Identify which cell holds the provided text, then report its (X, Y) central coordinate. 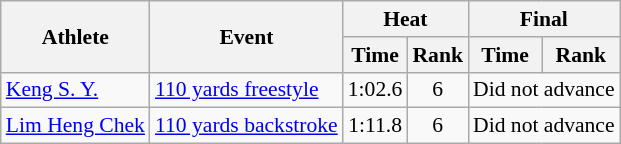
110 yards backstroke (246, 126)
1:02.6 (376, 90)
Keng S. Y. (76, 90)
110 yards freestyle (246, 90)
1:11.8 (376, 126)
Heat (406, 19)
Final (544, 19)
Athlete (76, 36)
Lim Heng Chek (76, 126)
Event (246, 36)
